Locate the cell with the specified text and output its [x, y] center coordinate. 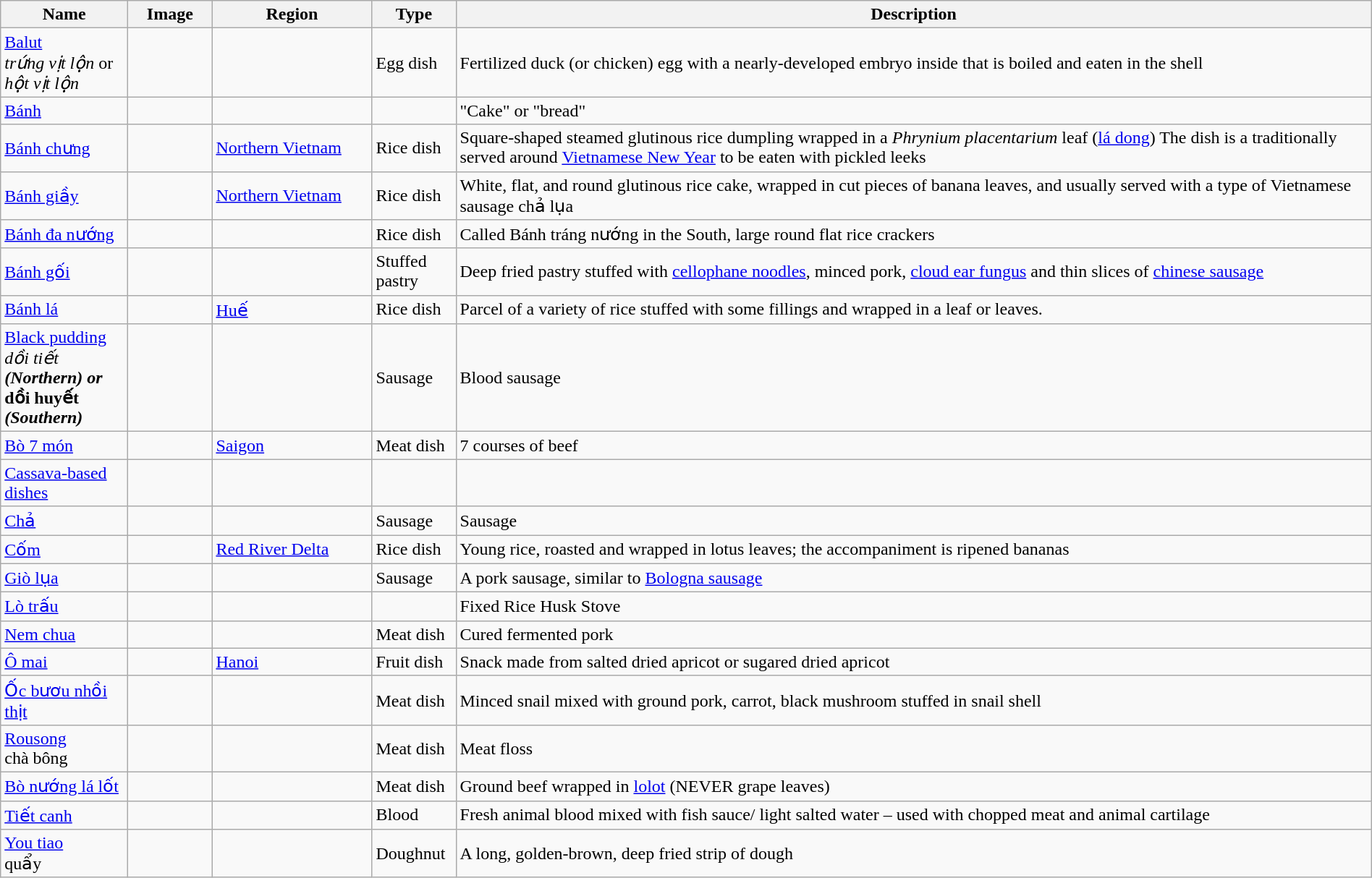
Baluttrứng vịt lộn or hột vịt lộn [64, 62]
Red River Delta [292, 550]
Cốm [64, 550]
7 courses of beef [913, 446]
Giò lụa [64, 578]
Saigon [292, 446]
Region [292, 14]
Name [64, 14]
Chả [64, 521]
Huế [292, 310]
Called Bánh tráng nướng in the South, large round flat rice crackers [913, 234]
Cured fermented pork [913, 634]
Doughnut [414, 853]
Bánh gối [64, 272]
Bánh giầy [64, 195]
Image [170, 14]
Bò 7 món [64, 446]
Minced snail mixed with ground pork, carrot, black mushroom stuffed in snail shell [913, 700]
A long, golden-brown, deep fried strip of dough [913, 853]
White, flat, and round glutinous rice cake, wrapped in cut pieces of banana leaves, and usually served with a type of Vietnamese sausage chả lụa [913, 195]
Fixed Rice Husk Stove [913, 607]
Ốc bươu nhồi thịt [64, 700]
Blood [414, 815]
Bánh đa nướng [64, 234]
Rousongchà bông [64, 748]
Bánh lá [64, 310]
Young rice, roasted and wrapped in lotus leaves; the accompaniment is ripened bananas [913, 550]
Ground beef wrapped in lolot (NEVER grape leaves) [913, 786]
Bánh chưng [64, 148]
Snack made from salted dried apricot or sugared dried apricot [913, 662]
Blood sausage [913, 378]
Meat floss [913, 748]
Lò trấu [64, 607]
Bánh [64, 111]
Ô mai [64, 662]
Parcel of a variety of rice stuffed with some fillings and wrapped in a leaf or leaves. [913, 310]
Egg dish [414, 62]
A pork sausage, similar to Bologna sausage [913, 578]
Description [913, 14]
Cassava-based dishes [64, 483]
"Cake" or "bread" [913, 111]
Deep fried pastry stuffed with cellophane noodles, minced pork, cloud ear fungus and thin slices of chinese sausage [913, 272]
Bò nướng lá lốt [64, 786]
Type [414, 14]
Stuffed pastry [414, 272]
Tiết canh [64, 815]
Black puddingdồi tiết (Northern) or dồi huyết (Southern) [64, 378]
You tiaoquẩy [64, 853]
Nem chua [64, 634]
Fruit dish [414, 662]
Hanoi [292, 662]
Fresh animal blood mixed with fish sauce/ light salted water – used with chopped meat and animal cartilage [913, 815]
Fertilized duck (or chicken) egg with a nearly-developed embryo inside that is boiled and eaten in the shell [913, 62]
